Detect which cell encompasses the target text, then output its (x, y) center coordinate. 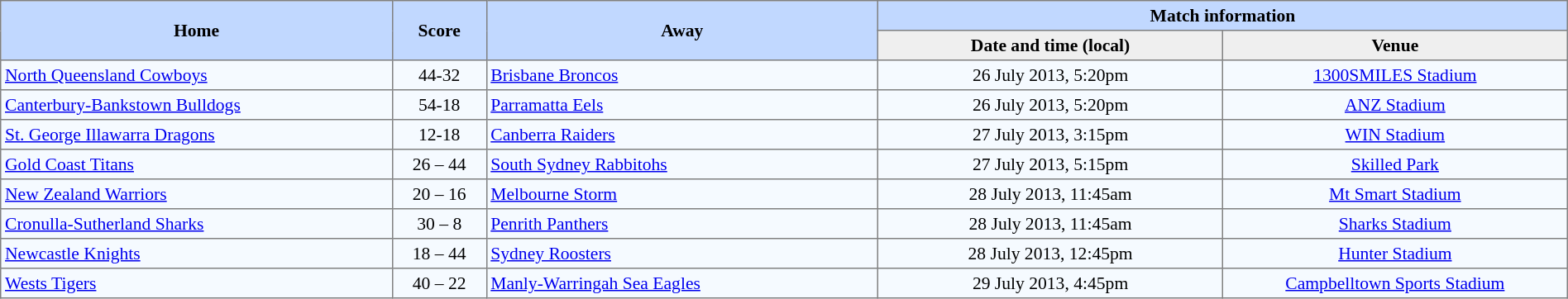
30 – 8 (439, 224)
Canterbury-Bankstown Bulldogs (197, 105)
St. George Illawarra Dragons (197, 135)
WIN Stadium (1394, 135)
Manly-Warringah Sea Eagles (682, 283)
54-18 (439, 105)
Mt Smart Stadium (1394, 194)
Hunter Stadium (1394, 254)
1300SMILES Stadium (1394, 75)
Score (439, 31)
44-32 (439, 75)
Wests Tigers (197, 283)
Campbelltown Sports Stadium (1394, 283)
40 – 22 (439, 283)
27 July 2013, 5:15pm (1050, 164)
Brisbane Broncos (682, 75)
Penrith Panthers (682, 224)
26 – 44 (439, 164)
28 July 2013, 12:45pm (1050, 254)
Sydney Roosters (682, 254)
Sharks Stadium (1394, 224)
Skilled Park (1394, 164)
18 – 44 (439, 254)
Date and time (local) (1050, 45)
North Queensland Cowboys (197, 75)
Home (197, 31)
Match information (1223, 16)
South Sydney Rabbitohs (682, 164)
20 – 16 (439, 194)
New Zealand Warriors (197, 194)
Newcastle Knights (197, 254)
Parramatta Eels (682, 105)
29 July 2013, 4:45pm (1050, 283)
Cronulla-Sutherland Sharks (197, 224)
ANZ Stadium (1394, 105)
27 July 2013, 3:15pm (1050, 135)
Venue (1394, 45)
Gold Coast Titans (197, 164)
Canberra Raiders (682, 135)
Away (682, 31)
12-18 (439, 135)
Melbourne Storm (682, 194)
